Output the [x, y] coordinate of the center of the cell containing the given text.  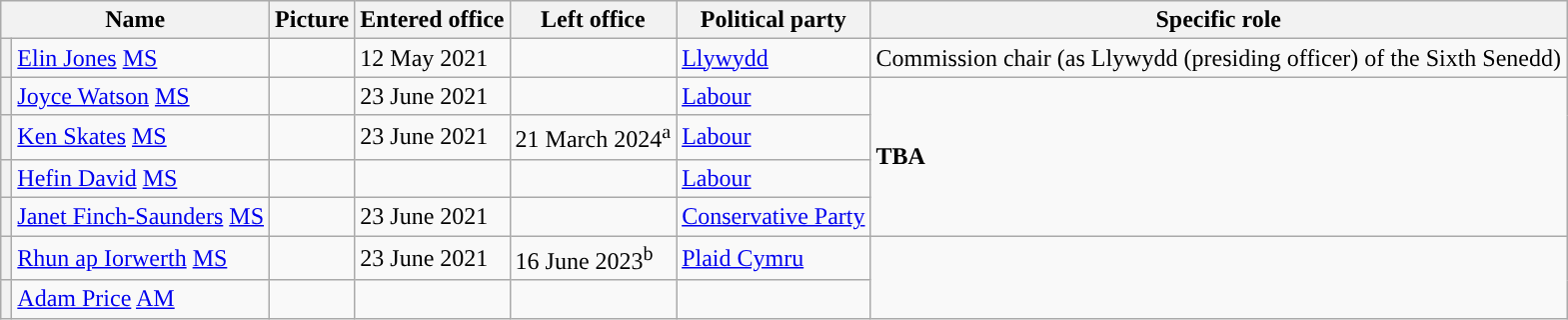
Political party [774, 20]
Left office [594, 20]
Hefin David MS [141, 178]
Plaid Cymru [774, 258]
Conservative Party [774, 217]
Picture [312, 20]
Joyce Watson MS [141, 96]
12 May 2021 [432, 58]
Adam Price AM [141, 299]
Elin Jones MS [141, 58]
Rhun ap Iorwerth MS [141, 258]
21 March 2024a [594, 138]
Llywydd [774, 58]
Name [136, 20]
16 June 2023b [594, 258]
Specific role [1218, 20]
Commission chair (as Llywydd (presiding officer) of the Sixth Senedd) [1218, 58]
Entered office [432, 20]
Ken Skates MS [141, 138]
TBA [1218, 156]
Janet Finch-Saunders MS [141, 217]
